Locate the cell with the specified text and output its [X, Y] center coordinate. 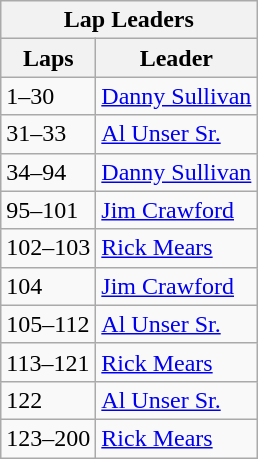
122 [48, 400]
31–33 [48, 134]
Laps [48, 58]
1–30 [48, 96]
105–112 [48, 324]
113–121 [48, 362]
95–101 [48, 210]
Lap Leaders [129, 20]
Leader [176, 58]
34–94 [48, 172]
123–200 [48, 438]
104 [48, 286]
102–103 [48, 248]
